Return (X, Y) of the center of cell containing provided text 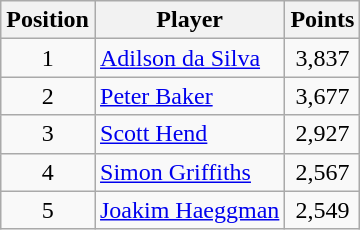
Position (48, 20)
1 (48, 58)
Player (189, 20)
Points (322, 20)
4 (48, 172)
Peter Baker (189, 96)
Joakim Haeggman (189, 210)
Adilson da Silva (189, 58)
3,677 (322, 96)
2 (48, 96)
Scott Hend (189, 134)
2,927 (322, 134)
3 (48, 134)
5 (48, 210)
Simon Griffiths (189, 172)
2,567 (322, 172)
2,549 (322, 210)
3,837 (322, 58)
